Search for the cell housing the specified text and yield its [X, Y] center coordinate. 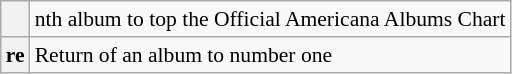
re [16, 55]
Return of an album to number one [270, 55]
nth album to top the Official Americana Albums Chart [270, 19]
